Capture the cell that displays the provided text and extract its (X, Y) central coordinate. 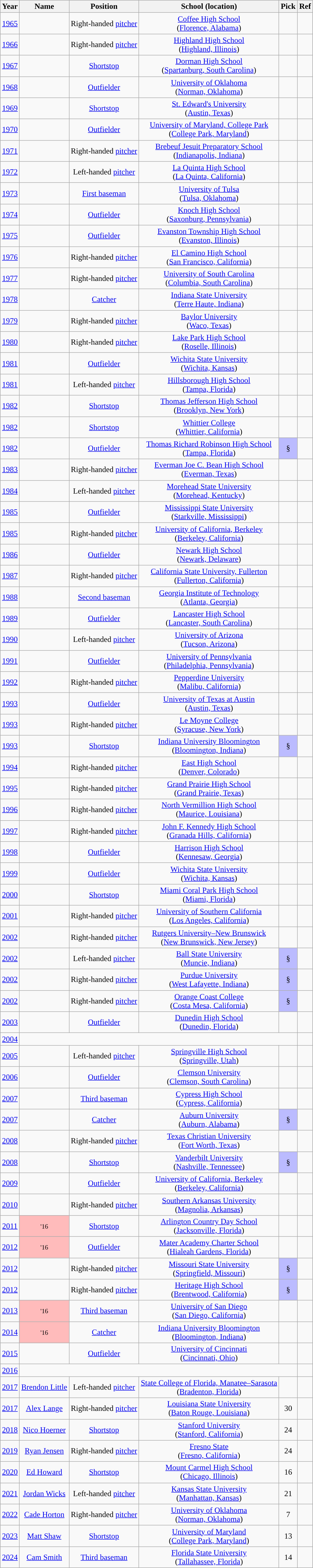
1969 (10, 108)
University of Pennsylvania(Philadelphia, Pennsylvania) (209, 661)
1994 (10, 767)
1968 (10, 87)
Second baseman (104, 597)
Kansas State University(Manhattan, Kansas) (209, 1494)
Ball State University(Muncie, Indiana) (209, 958)
21 (288, 1494)
2019 (10, 1451)
Florida State University(Tallahassee, Florida) (209, 1557)
Thomas Jefferson High School(Brooklyn, New York) (209, 406)
13 (288, 1536)
University of Maryland, College Park(College Park, Maryland) (209, 129)
1979 (10, 321)
Matt Shaw (44, 1536)
Pick (288, 7)
First baseman (104, 193)
2006 (10, 1077)
2014 (10, 1332)
1977 (10, 278)
2023 (10, 1536)
Year (10, 7)
Heritage High School(Brentwood, California) (209, 1290)
Thomas Richard Robinson High School(Tampa, Florida) (209, 448)
Jordan Wicks (44, 1494)
2015 (10, 1354)
East High School(Denver, Colorado) (209, 767)
1980 (10, 342)
State College of Florida, Manatee–Sarasota(Bradenton, Florida) (209, 1387)
Rutgers University–New Brunswick(New Brunswick, New Jersey) (209, 937)
Morehead State University(Morehead, Kentucky) (209, 491)
Nico Hoerner (44, 1429)
Missouri State University(Springfield, Missouri) (209, 1268)
14 (288, 1557)
Mount Carmel High School(Chicago, Illinois) (209, 1472)
Everman Joe C. Bean High School(Everman, Texas) (209, 470)
John F. Kennedy High School(Granada Hills, California) (209, 831)
University of Tulsa(Tulsa, Oklahoma) (209, 193)
1998 (10, 852)
Ryan Jensen (44, 1451)
University of Maryland(College Park, Maryland) (209, 1536)
2024 (10, 1557)
Clemson University(Clemson, South Carolina) (209, 1077)
Cypress High School(Cypress, California) (209, 1098)
Lake Park High School(Roselle, Illinois) (209, 342)
2011 (10, 1226)
Ed Howard (44, 1472)
La Quinta High School(La Quinta, California) (209, 172)
Mississippi State University(Starkville, Mississippi) (209, 512)
Hillsborough High School(Tampa, Florida) (209, 385)
1983 (10, 470)
University of Arizona(Tucson, Arizona) (209, 640)
1996 (10, 809)
1999 (10, 874)
Coffee High School(Florence, Alabama) (209, 24)
Springville High School(Springville, Utah) (209, 1056)
Pepperdine University(Malibu, California) (209, 682)
Auburn University(Auburn, Alabama) (209, 1120)
Mater Academy Charter School(Hialeah Gardens, Florida) (209, 1247)
1978 (10, 300)
Harrison High School(Kennesaw, Georgia) (209, 852)
1988 (10, 597)
Newark High School(Newark, Delaware) (209, 555)
University of Texas at Austin(Austin, Texas) (209, 704)
Arlington Country Day School(Jacksonville, Florida) (209, 1226)
1971 (10, 151)
Position (104, 7)
Brendon Little (44, 1387)
2000 (10, 894)
1987 (10, 576)
2004 (10, 1039)
Indiana State University(Terre Haute, Indiana) (209, 300)
1975 (10, 236)
School (location) (209, 7)
1995 (10, 789)
2013 (10, 1311)
Cade Horton (44, 1514)
Grand Prairie High School(Grand Prairie, Texas) (209, 789)
Georgia Institute of Technology(Atlanta, Georgia) (209, 597)
Texas Christian University(Fort Worth, Texas) (209, 1141)
Brebeuf Jesuit Preparatory School(Indianapolis, Indiana) (209, 151)
1966 (10, 44)
2010 (10, 1205)
Dunedin High School(Dunedin, Florida) (209, 1022)
Alex Lange (44, 1409)
1990 (10, 640)
University of South Carolina(Columbia, South Carolina) (209, 278)
North Vermillion High School(Maurice, Louisiana) (209, 809)
Purdue University(West Lafayette, Indiana) (209, 980)
Ref (305, 7)
2021 (10, 1494)
30 (288, 1409)
University of San Diego(San Diego, California) (209, 1311)
1992 (10, 682)
California State University, Fullerton(Fullerton, California) (209, 576)
1967 (10, 66)
2009 (10, 1183)
1974 (10, 214)
Name (44, 7)
Miami Coral Park High School(Miami, Florida) (209, 894)
7 (288, 1514)
Le Moyne College(Syracuse, New York) (209, 725)
Stanford University(Stanford, California) (209, 1429)
2018 (10, 1429)
Fresno State(Fresno, California) (209, 1451)
1972 (10, 172)
Baylor University(Waco, Texas) (209, 321)
University of Cincinnati(Cincinnati, Ohio) (209, 1354)
Highland High School(Highland, Illinois) (209, 44)
1986 (10, 555)
St. Edward's University(Austin, Texas) (209, 108)
1989 (10, 619)
Knoch High School(Saxonburg, Pennsylvania) (209, 214)
University of Southern California(Los Angeles, California) (209, 916)
El Camino High School(San Francisco, California) (209, 257)
16 (288, 1472)
Louisiana State University(Baton Rouge, Louisiana) (209, 1409)
Vanderbilt University(Nashville, Tennessee) (209, 1162)
1970 (10, 129)
1973 (10, 193)
1984 (10, 491)
Lancaster High School(Lancaster, South Carolina) (209, 619)
1997 (10, 831)
Dorman High School(Spartanburg, South Carolina) (209, 66)
2022 (10, 1514)
Whittier College(Whittier, California) (209, 427)
2001 (10, 916)
1976 (10, 257)
2016 (10, 1370)
2003 (10, 1022)
1991 (10, 661)
1965 (10, 24)
Orange Coast College(Costa Mesa, California) (209, 1001)
Evanston Township High School(Evanston, Illinois) (209, 236)
2005 (10, 1056)
Cam Smith (44, 1557)
2020 (10, 1472)
Southern Arkansas University(Magnolia, Arkansas) (209, 1205)
